Detect which cell encompasses the target text, then output its [X, Y] center coordinate. 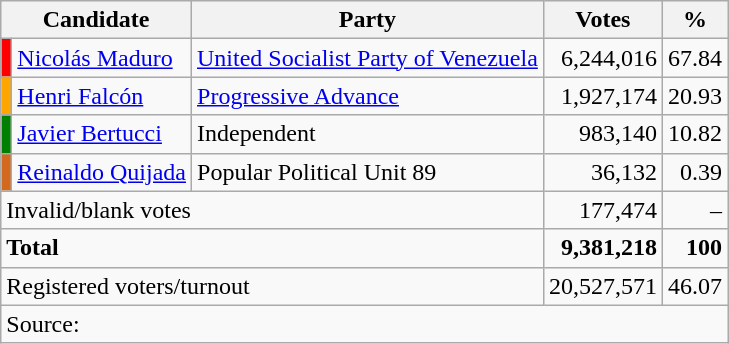
20,527,571 [602, 286]
0.39 [694, 172]
67.84 [694, 58]
– [694, 210]
20.93 [694, 96]
Reinaldo Quijada [102, 172]
1,927,174 [602, 96]
10.82 [694, 134]
Registered voters/turnout [272, 286]
6,244,016 [602, 58]
36,132 [602, 172]
46.07 [694, 286]
Source: [364, 324]
Progressive Advance [368, 96]
Nicolás Maduro [102, 58]
Henri Falcón [102, 96]
Javier Bertucci [102, 134]
Independent [368, 134]
Party [368, 20]
Popular Political Unit 89 [368, 172]
100 [694, 248]
177,474 [602, 210]
Invalid/blank votes [272, 210]
Votes [602, 20]
United Socialist Party of Venezuela [368, 58]
Candidate [96, 20]
9,381,218 [602, 248]
% [694, 20]
Total [272, 248]
983,140 [602, 134]
